Identify which cell holds the provided text, then report its (X, Y) central coordinate. 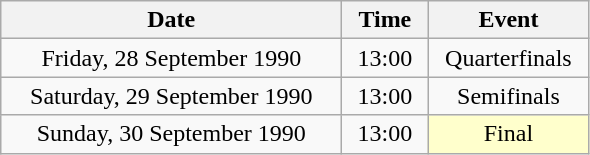
Saturday, 29 September 1990 (172, 96)
Date (172, 20)
Sunday, 30 September 1990 (172, 134)
Quarterfinals (508, 58)
Time (385, 20)
Event (508, 20)
Friday, 28 September 1990 (172, 58)
Final (508, 134)
Semifinals (508, 96)
